For the text-containing cell, return its midpoint in [x, y] coordinate format. 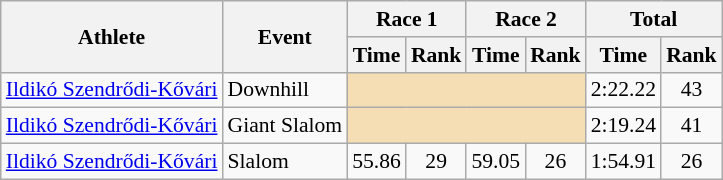
43 [692, 90]
2:19.24 [624, 126]
2:22.22 [624, 90]
Slalom [284, 162]
41 [692, 126]
1:54.91 [624, 162]
Giant Slalom [284, 126]
Downhill [284, 90]
29 [436, 162]
55.86 [376, 162]
Race 1 [406, 19]
Total [654, 19]
Athlete [112, 36]
Race 2 [526, 19]
Event [284, 36]
59.05 [496, 162]
